Provide the (x, y) coordinate of the cell's center where the given text is located.  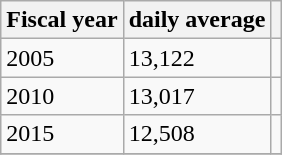
12,508 (197, 134)
13,017 (197, 96)
daily average (197, 20)
Fiscal year (62, 20)
2005 (62, 58)
13,122 (197, 58)
2010 (62, 96)
2015 (62, 134)
